Return (x, y) of the center of cell containing provided text 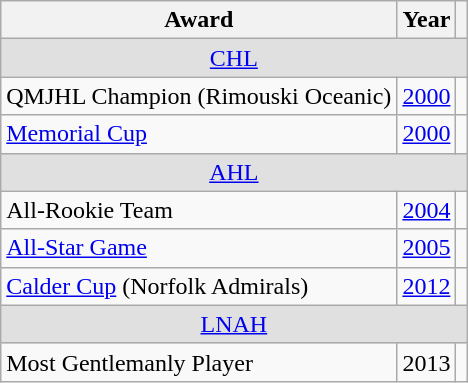
2005 (426, 248)
Memorial Cup (199, 134)
Most Gentlemanly Player (199, 362)
2004 (426, 210)
Calder Cup (Norfolk Admirals) (199, 286)
All-Rookie Team (199, 210)
CHL (234, 58)
QMJHL Champion (Rimouski Oceanic) (199, 96)
LNAH (234, 324)
2013 (426, 362)
2012 (426, 286)
Year (426, 20)
All-Star Game (199, 248)
Award (199, 20)
AHL (234, 172)
